Return the (X, Y) coordinate for the center point of the cell that contains the specified text.  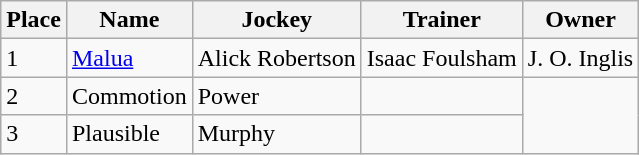
Malua (129, 58)
Name (129, 20)
Trainer (442, 20)
Plausible (129, 134)
Isaac Foulsham (442, 58)
1 (34, 58)
Owner (580, 20)
Place (34, 20)
Alick Robertson (276, 58)
Murphy (276, 134)
Commotion (129, 96)
Jockey (276, 20)
3 (34, 134)
J. O. Inglis (580, 58)
2 (34, 96)
Power (276, 96)
